Scan for the cell matching the given text and deliver its (x, y) coordinate at center. 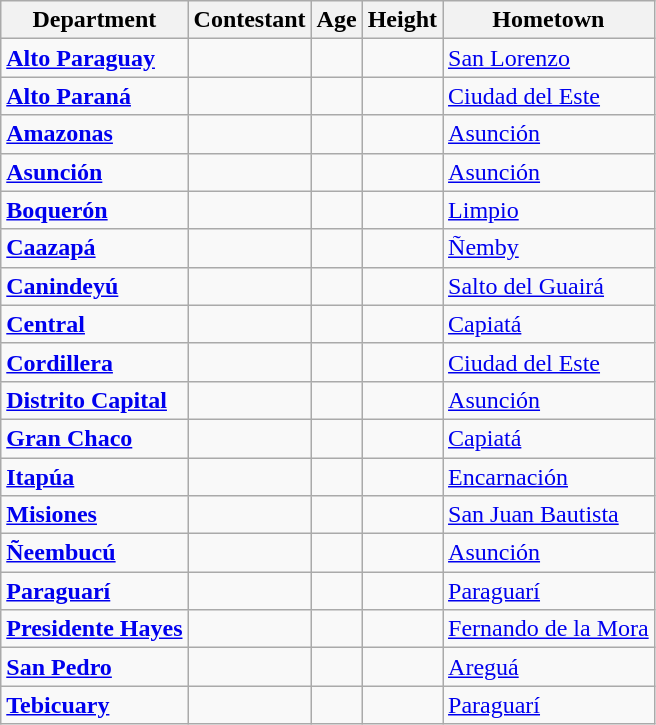
Boquerón (94, 210)
San Lorenzo (549, 58)
Contestant (250, 20)
Alto Paraná (94, 96)
Ñeembucú (94, 553)
Salto del Guairá (549, 286)
Age (336, 20)
Canindeyú (94, 286)
San Juan Bautista (549, 515)
Limpio (549, 210)
Caazapá (94, 248)
Fernando de la Mora (549, 629)
Tebicuary (94, 705)
Amazonas (94, 134)
Height (402, 20)
Department (94, 20)
Ñemby (549, 248)
Areguá (549, 667)
Misiones (94, 515)
Hometown (549, 20)
Distrito Capital (94, 400)
Itapúa (94, 477)
Gran Chaco (94, 438)
Alto Paraguay (94, 58)
Presidente Hayes (94, 629)
Cordillera (94, 362)
Encarnación (549, 477)
San Pedro (94, 667)
Central (94, 324)
